From the cell containing the given text, extract its center point as (X, Y) coordinate. 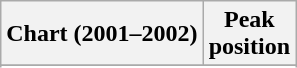
Chart (2001–2002) (102, 34)
Peakposition (249, 34)
